Search for the cell housing the specified text and yield its (X, Y) center coordinate. 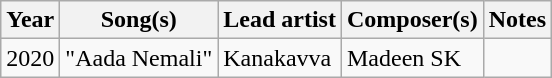
Composer(s) (412, 20)
Year (30, 20)
Notes (517, 20)
Song(s) (139, 20)
Kanakavva (280, 58)
"Aada Nemali" (139, 58)
Lead artist (280, 20)
Madeen SK (412, 58)
2020 (30, 58)
